Pinpoint the cell where the given text exists, returning its [x, y] midpoint coordinate. 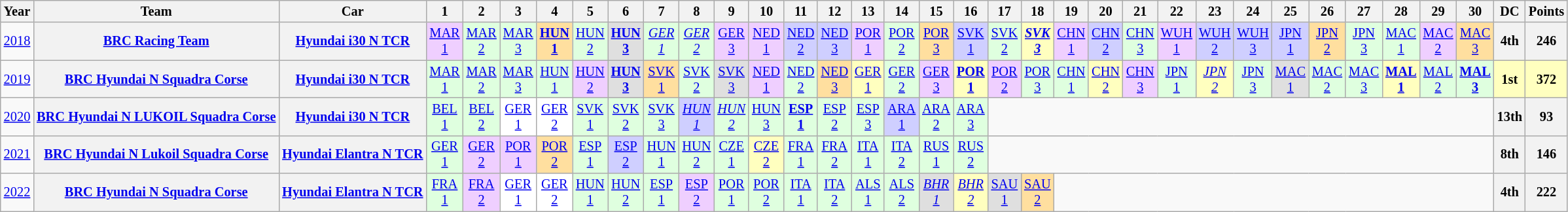
BRC Racing Team [156, 41]
10 [766, 11]
Year [17, 11]
372 [1546, 79]
26 [1327, 11]
ARA3 [971, 116]
MAL2 [1438, 79]
ALS2 [902, 192]
6 [626, 11]
2018 [17, 41]
BHR2 [971, 192]
14 [902, 11]
BEL2 [482, 116]
16 [971, 11]
8 [696, 11]
ALS1 [868, 192]
93 [1546, 116]
2019 [17, 79]
27 [1364, 11]
3 [518, 11]
17 [1005, 11]
MAL3 [1475, 79]
9 [732, 11]
24 [1253, 11]
2 [482, 11]
11 [801, 11]
WUH1 [1177, 41]
29 [1438, 11]
18 [1037, 11]
SAU1 [1005, 192]
19 [1072, 11]
28 [1400, 11]
2020 [17, 116]
CZE1 [732, 154]
13th [1510, 116]
ESP3 [868, 116]
8th [1510, 154]
2021 [17, 154]
23 [1215, 11]
146 [1546, 154]
25 [1291, 11]
DC [1510, 11]
4 [555, 11]
Points [1546, 11]
1st [1510, 79]
20 [1106, 11]
MAL1 [1400, 79]
Car [352, 11]
5 [590, 11]
7 [662, 11]
RUS2 [971, 154]
RUS1 [936, 154]
15 [936, 11]
30 [1475, 11]
CZE2 [766, 154]
Team [156, 11]
BHR1 [936, 192]
ARA1 [902, 116]
BRC Hyundai N Lukoil Squadra Corse [156, 154]
BEL1 [444, 116]
SAU2 [1037, 192]
21 [1140, 11]
BRC Hyundai N LUKOIL Squadra Corse [156, 116]
222 [1546, 192]
2022 [17, 192]
WUH2 [1215, 41]
22 [1177, 11]
13 [868, 11]
WUH3 [1253, 41]
ARA2 [936, 116]
12 [834, 11]
1 [444, 11]
246 [1546, 41]
